From the cell containing the given text, extract its center point as (X, Y) coordinate. 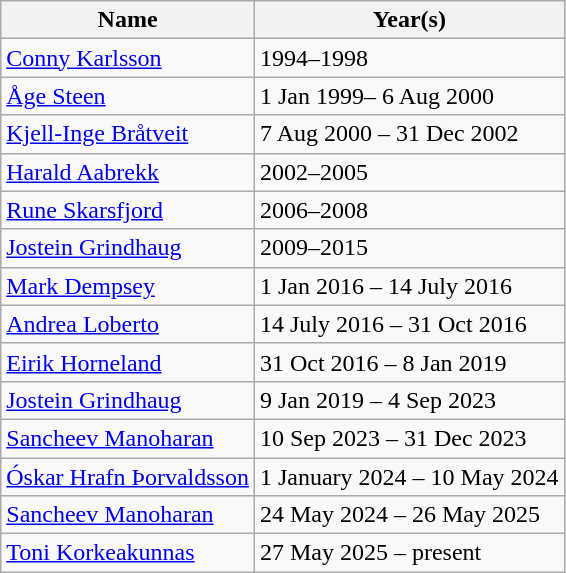
Conny Karlsson (128, 58)
7 Aug 2000 – 31 Dec 2002 (409, 134)
Andrea Loberto (128, 324)
Year(s) (409, 20)
Name (128, 20)
Óskar Hrafn Þorvaldsson (128, 477)
31 Oct 2016 – 8 Jan 2019 (409, 362)
1 Jan 1999– 6 Aug 2000 (409, 96)
Eirik Horneland (128, 362)
Harald Aabrekk (128, 172)
2002–2005 (409, 172)
10 Sep 2023 – 31 Dec 2023 (409, 438)
24 May 2024 – 26 May 2025 (409, 515)
9 Jan 2019 – 4 Sep 2023 (409, 400)
1 Jan 2016 – 14 July 2016 (409, 286)
14 July 2016 – 31 Oct 2016 (409, 324)
2006–2008 (409, 210)
Kjell-Inge Bråtveit (128, 134)
Åge Steen (128, 96)
2009–2015 (409, 248)
Rune Skarsfjord (128, 210)
Mark Dempsey (128, 286)
1 January 2024 – 10 May 2024 (409, 477)
1994–1998 (409, 58)
Toni Korkeakunnas (128, 553)
27 May 2025 – present (409, 553)
